Detect which cell encompasses the target text, then output its [X, Y] center coordinate. 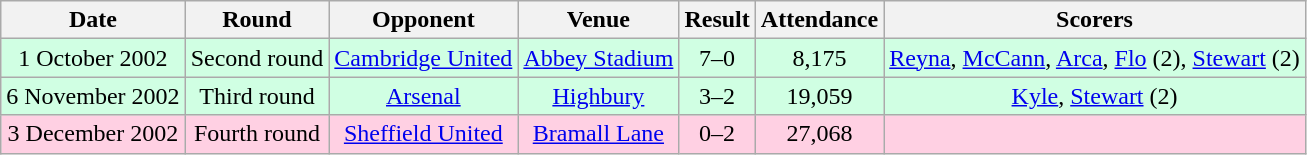
Scorers [1095, 20]
3–2 [717, 96]
Cambridge United [424, 58]
8,175 [819, 58]
27,068 [819, 134]
Highbury [598, 96]
1 October 2002 [93, 58]
Sheffield United [424, 134]
19,059 [819, 96]
7–0 [717, 58]
Result [717, 20]
Opponent [424, 20]
0–2 [717, 134]
Abbey Stadium [598, 58]
Reyna, McCann, Arca, Flo (2), Stewart (2) [1095, 58]
Bramall Lane [598, 134]
Date [93, 20]
Round [257, 20]
6 November 2002 [93, 96]
3 December 2002 [93, 134]
Third round [257, 96]
Second round [257, 58]
Arsenal [424, 96]
Venue [598, 20]
Kyle, Stewart (2) [1095, 96]
Fourth round [257, 134]
Attendance [819, 20]
